Pinpoint the cell where the given text exists, returning its (X, Y) midpoint coordinate. 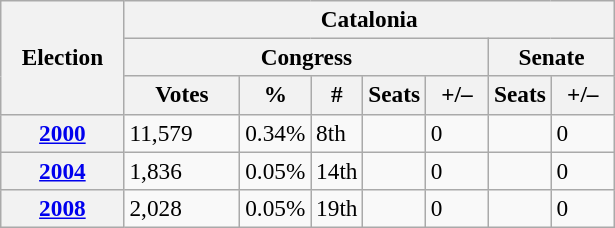
1,836 (182, 170)
Senate (552, 57)
19th (337, 208)
Congress (306, 57)
11,579 (182, 133)
% (276, 95)
# (337, 95)
Catalonia (369, 19)
2004 (62, 170)
2008 (62, 208)
Election (62, 56)
0.34% (276, 133)
2,028 (182, 208)
Votes (182, 95)
14th (337, 170)
2000 (62, 133)
8th (337, 133)
